Identify which cell holds the provided text, then report its [x, y] central coordinate. 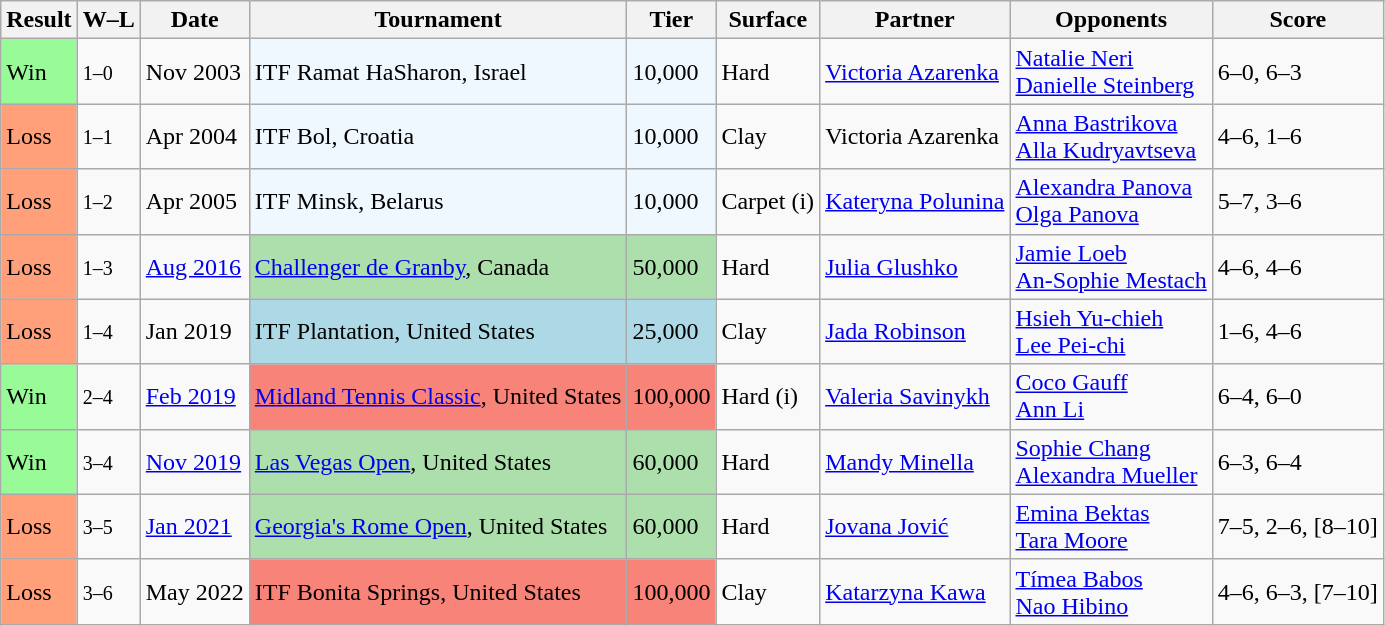
ITF Bol, Croatia [438, 136]
Anna Bastrikova Alla Kudryavtseva [1111, 136]
1–0 [108, 72]
Date [194, 20]
May 2022 [194, 592]
7–5, 2–6, [8–10] [1298, 526]
Challenger de Granby, Canada [438, 266]
6–0, 6–3 [1298, 72]
Kateryna Polunina [915, 202]
Alexandra Panova Olga Panova [1111, 202]
Jovana Jović [915, 526]
ITF Bonita Springs, United States [438, 592]
3–5 [108, 526]
Score [1298, 20]
Jamie Loeb An-Sophie Mestach [1111, 266]
Surface [768, 20]
1–1 [108, 136]
Hsieh Yu-chieh Lee Pei-chi [1111, 332]
Valeria Savinykh [915, 396]
4–6, 4–6 [1298, 266]
Jada Robinson [915, 332]
ITF Ramat HaSharon, Israel [438, 72]
Carpet (i) [768, 202]
6–3, 6–4 [1298, 462]
Nov 2019 [194, 462]
Opponents [1111, 20]
Result [39, 20]
Hard (i) [768, 396]
Jan 2019 [194, 332]
1–6, 4–6 [1298, 332]
5–7, 3–6 [1298, 202]
Emina Bektas Tara Moore [1111, 526]
Mandy Minella [915, 462]
2–4 [108, 396]
Jan 2021 [194, 526]
Las Vegas Open, United States [438, 462]
Sophie Chang Alexandra Mueller [1111, 462]
4–6, 6–3, [7–10] [1298, 592]
ITF Plantation, United States [438, 332]
1–3 [108, 266]
Apr 2004 [194, 136]
Julia Glushko [915, 266]
Katarzyna Kawa [915, 592]
ITF Minsk, Belarus [438, 202]
Nov 2003 [194, 72]
Feb 2019 [194, 396]
4–6, 1–6 [1298, 136]
1–2 [108, 202]
Tournament [438, 20]
W–L [108, 20]
25,000 [672, 332]
50,000 [672, 266]
Coco Gauff Ann Li [1111, 396]
6–4, 6–0 [1298, 396]
1–4 [108, 332]
Tímea Babos Nao Hibino [1111, 592]
Natalie Neri Danielle Steinberg [1111, 72]
Apr 2005 [194, 202]
Midland Tennis Classic, United States [438, 396]
Partner [915, 20]
3–6 [108, 592]
Tier [672, 20]
Georgia's Rome Open, United States [438, 526]
Aug 2016 [194, 266]
3–4 [108, 462]
